Pinpoint the cell where the given text exists, returning its [X, Y] midpoint coordinate. 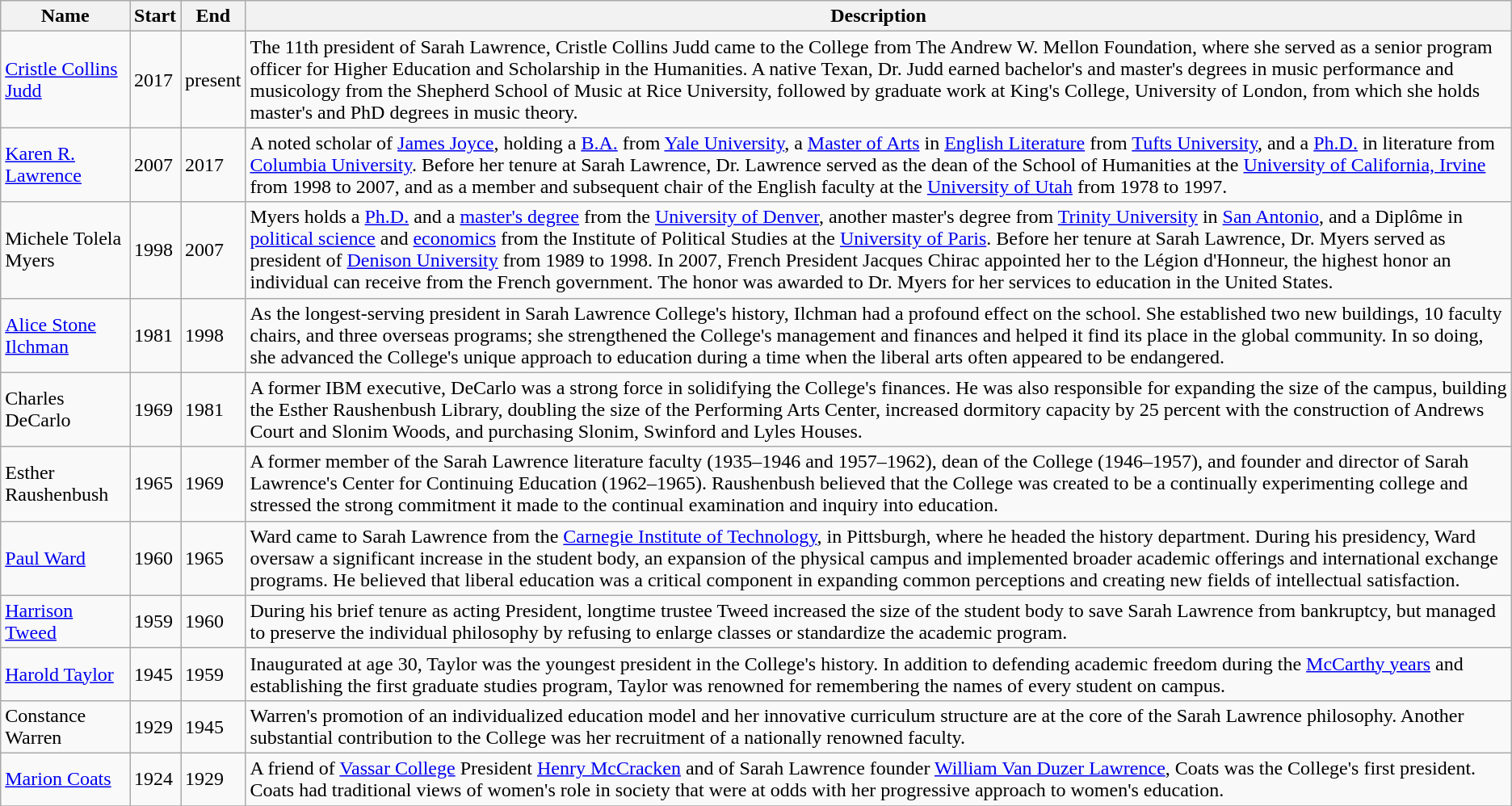
Name [65, 16]
Cristle Collins Judd [65, 79]
present [213, 79]
Karen R. Lawrence [65, 165]
Constance Warren [65, 727]
Harrison Tweed [65, 622]
1924 [155, 779]
Alice Stone Ilchman [65, 335]
Charles DeCarlo [65, 409]
Start [155, 16]
Marion Coats [65, 779]
Esther Raushenbush [65, 484]
Michele Tolela Myers [65, 250]
Paul Ward [65, 558]
Harold Taylor [65, 674]
Description [879, 16]
End [213, 16]
